Detect which cell encompasses the target text, then output its [x, y] center coordinate. 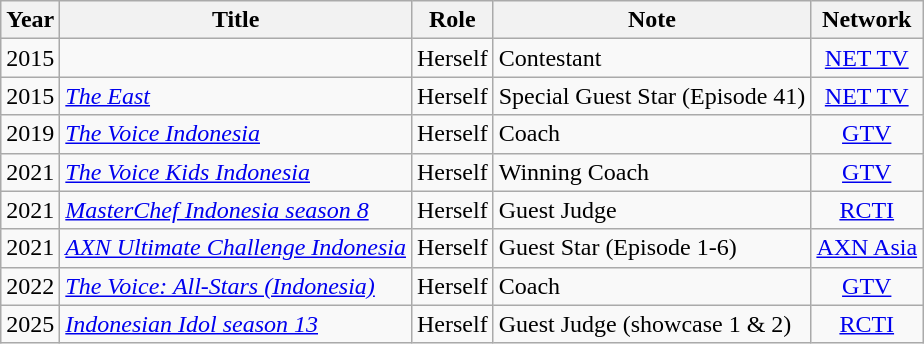
Guest Judge [652, 210]
Title [236, 20]
Indonesian Idol season 13 [236, 324]
MasterChef Indonesia season 8 [236, 210]
The East [236, 96]
Role [452, 20]
Note [652, 20]
Year [30, 20]
2019 [30, 134]
The Voice Indonesia [236, 134]
The Voice: All-Stars (Indonesia) [236, 286]
2022 [30, 286]
2025 [30, 324]
AXN Ultimate Challenge Indonesia [236, 248]
Winning Coach [652, 172]
Network [867, 20]
The Voice Kids Indonesia [236, 172]
AXN Asia [867, 248]
Guest Star (Episode 1-6) [652, 248]
Special Guest Star (Episode 41) [652, 96]
Contestant [652, 58]
Guest Judge (showcase 1 & 2) [652, 324]
